Determine the [X, Y] coordinate at the center of the cell enclosing the given text.  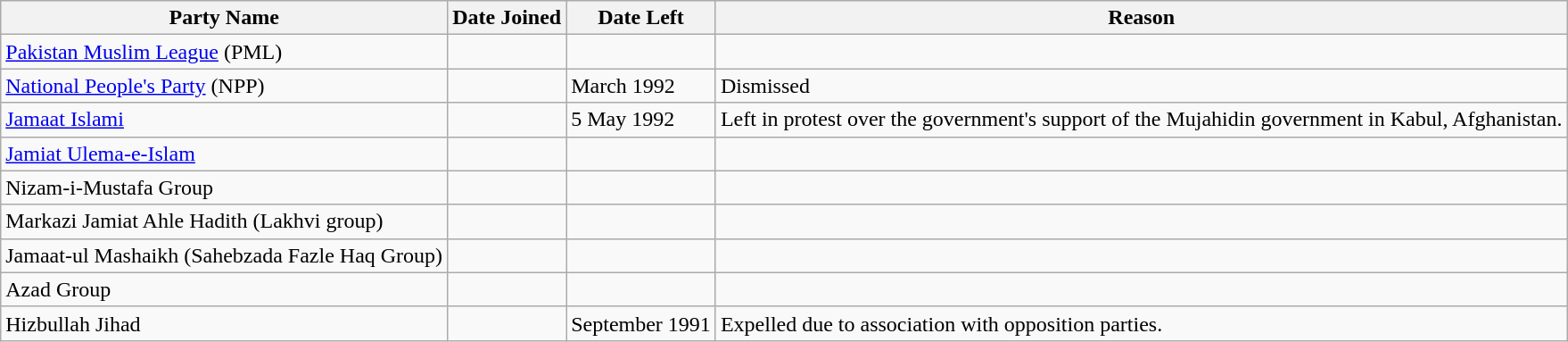
Nizam-i-Mustafa Group [225, 188]
Jamaat Islami [225, 120]
Pakistan Muslim League (PML) [225, 52]
Markazi Jamiat Ahle Hadith (Lakhvi group) [225, 221]
Left in protest over the government's support of the Mujahidin government in Kabul, Afghanistan. [1142, 120]
National People's Party (NPP) [225, 86]
Hizbullah Jihad [225, 323]
Jamaat-ul Mashaikh (Sahebzada Fazle Haq Group) [225, 255]
Party Name [225, 18]
Azad Group [225, 289]
Reason [1142, 18]
September 1991 [641, 323]
Expelled due to association with opposition parties. [1142, 323]
Date Left [641, 18]
Date Joined [507, 18]
5 May 1992 [641, 120]
Jamiat Ulema-e-Islam [225, 154]
Dismissed [1142, 86]
March 1992 [641, 86]
